For the text-containing cell, return its midpoint in [X, Y] coordinate format. 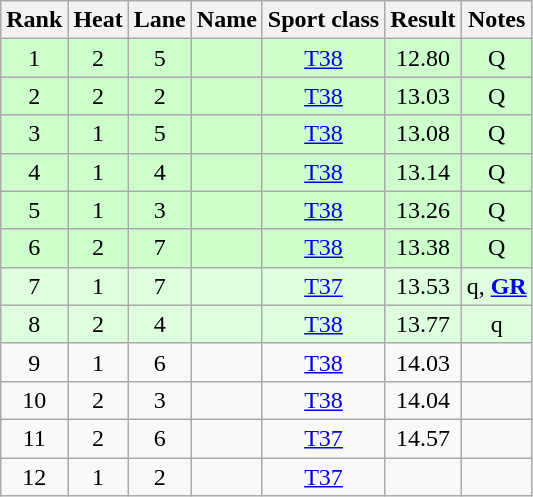
q [496, 324]
14.57 [423, 438]
9 [34, 362]
11 [34, 438]
13.03 [423, 96]
13.38 [423, 248]
Rank [34, 20]
Heat [98, 20]
13.08 [423, 134]
13.53 [423, 286]
8 [34, 324]
13.77 [423, 324]
Lane [160, 20]
14.04 [423, 400]
13.26 [423, 210]
q, GR [496, 286]
Result [423, 20]
10 [34, 400]
13.14 [423, 172]
Sport class [323, 20]
14.03 [423, 362]
12 [34, 477]
12.80 [423, 58]
Notes [496, 20]
Name [226, 20]
